Pinpoint the cell where the given text exists, returning its [x, y] midpoint coordinate. 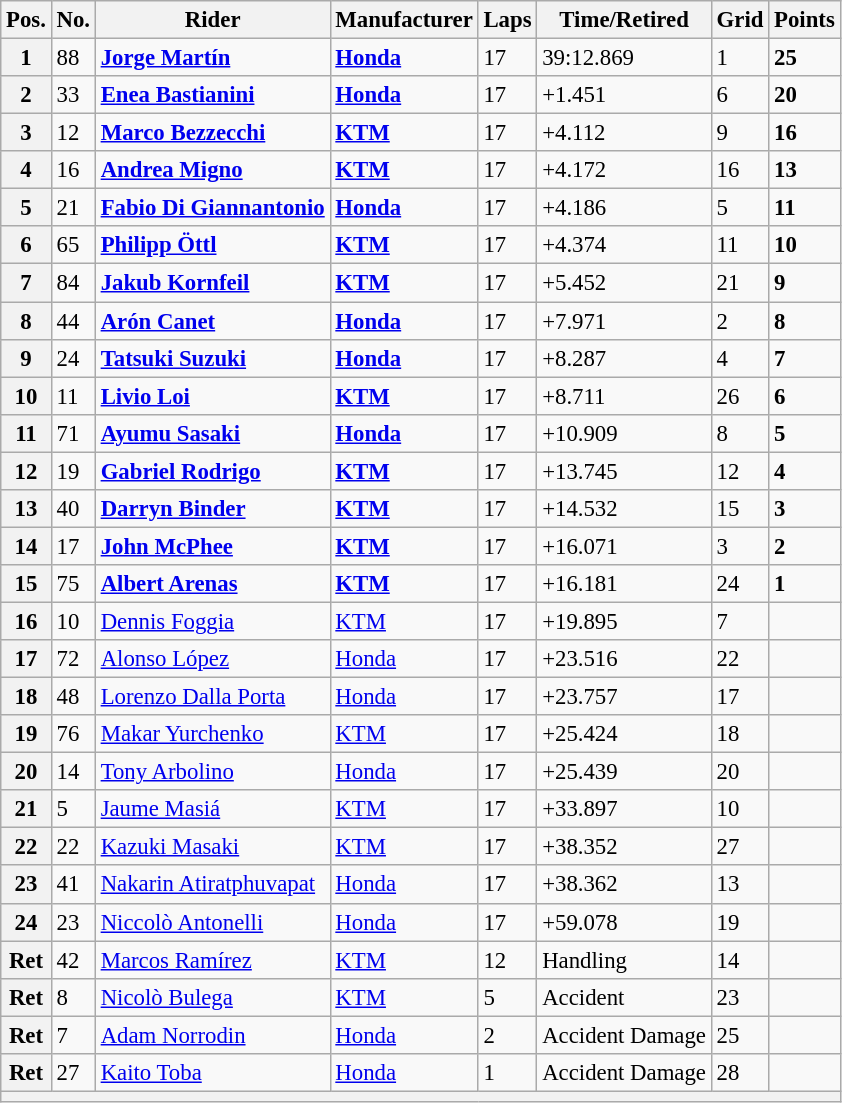
Kaito Toba [212, 1073]
+7.971 [624, 321]
72 [73, 659]
+13.745 [624, 471]
Niccolò Antonelli [212, 922]
+59.078 [624, 922]
+4.374 [624, 245]
Marco Bezzecchi [212, 133]
39:12.869 [624, 58]
Darryn Binder [212, 509]
71 [73, 433]
+4.172 [624, 170]
Fabio Di Giannantonio [212, 208]
Albert Arenas [212, 584]
+8.711 [624, 396]
John McPhee [212, 546]
Nicolò Bulega [212, 997]
Marcos Ramírez [212, 960]
Gabriel Rodrigo [212, 471]
+14.532 [624, 509]
+10.909 [624, 433]
26 [740, 396]
Dennis Foggia [212, 621]
Arón Canet [212, 321]
Andrea Migno [212, 170]
+23.757 [624, 697]
76 [73, 734]
65 [73, 245]
+25.439 [624, 772]
Jakub Kornfeil [212, 283]
Points [804, 20]
Philipp Öttl [212, 245]
Rider [212, 20]
Handling [624, 960]
Pos. [26, 20]
88 [73, 58]
Nakarin Atiratphuvapat [212, 885]
+16.071 [624, 546]
84 [73, 283]
+8.287 [624, 358]
Kazuki Masaki [212, 847]
+25.424 [624, 734]
Grid [740, 20]
No. [73, 20]
Makar Yurchenko [212, 734]
Ayumu Sasaki [212, 433]
44 [73, 321]
Accident [624, 997]
Livio Loi [212, 396]
Time/Retired [624, 20]
Jorge Martín [212, 58]
40 [73, 509]
33 [73, 95]
+4.112 [624, 133]
+5.452 [624, 283]
Lorenzo Dalla Porta [212, 697]
Jaume Masiá [212, 809]
+23.516 [624, 659]
28 [740, 1073]
+16.181 [624, 584]
75 [73, 584]
Tony Arbolino [212, 772]
41 [73, 885]
Enea Bastianini [212, 95]
+38.362 [624, 885]
Adam Norrodin [212, 1035]
Laps [508, 20]
+38.352 [624, 847]
42 [73, 960]
+19.895 [624, 621]
+1.451 [624, 95]
+33.897 [624, 809]
+4.186 [624, 208]
Tatsuki Suzuki [212, 358]
48 [73, 697]
Manufacturer [404, 20]
Alonso López [212, 659]
